Provide the [x, y] coordinate of the cell's center where the given text is located.  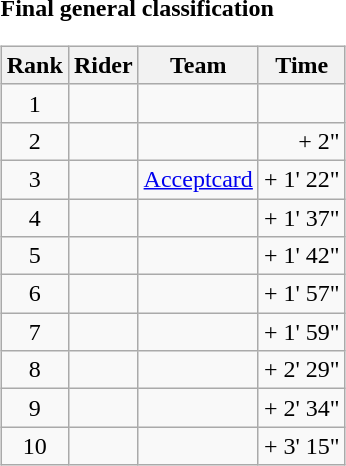
5 [34, 256]
7 [34, 332]
9 [34, 408]
4 [34, 217]
Team [198, 65]
6 [34, 294]
Acceptcard [198, 179]
8 [34, 370]
+ 1' 59" [302, 332]
Rank [34, 65]
3 [34, 179]
+ 2' 34" [302, 408]
1 [34, 103]
+ 3' 15" [302, 446]
Time [302, 65]
+ 1' 37" [302, 217]
Rider [103, 65]
+ 1' 22" [302, 179]
+ 2" [302, 141]
10 [34, 446]
2 [34, 141]
+ 2' 29" [302, 370]
+ 1' 57" [302, 294]
+ 1' 42" [302, 256]
